Detect which cell encompasses the target text, then output its [x, y] center coordinate. 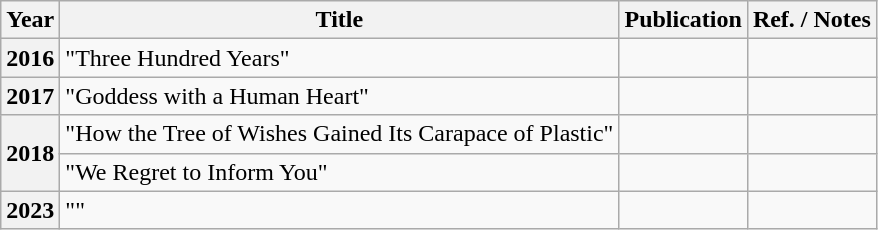
2017 [30, 96]
"How the Tree of Wishes Gained Its Carapace of Plastic" [340, 134]
"We Regret to Inform You" [340, 172]
Title [340, 20]
2023 [30, 210]
"Three Hundred Years" [340, 58]
Publication [683, 20]
"Goddess with a Human Heart" [340, 96]
Year [30, 20]
"" [340, 210]
2016 [30, 58]
2018 [30, 153]
Ref. / Notes [812, 20]
